For the text-containing cell, return its midpoint in (x, y) coordinate format. 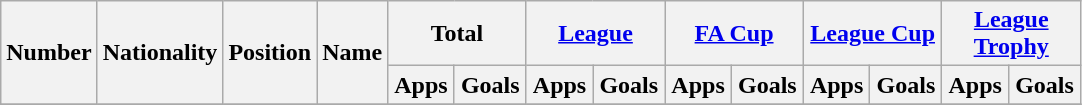
FA Cup (734, 34)
Total (458, 34)
Number (49, 52)
Nationality (160, 52)
League Trophy (1012, 34)
League Cup (872, 34)
Position (270, 52)
League (596, 34)
Name (352, 52)
